Locate the cell with the specified text and output its (x, y) center coordinate. 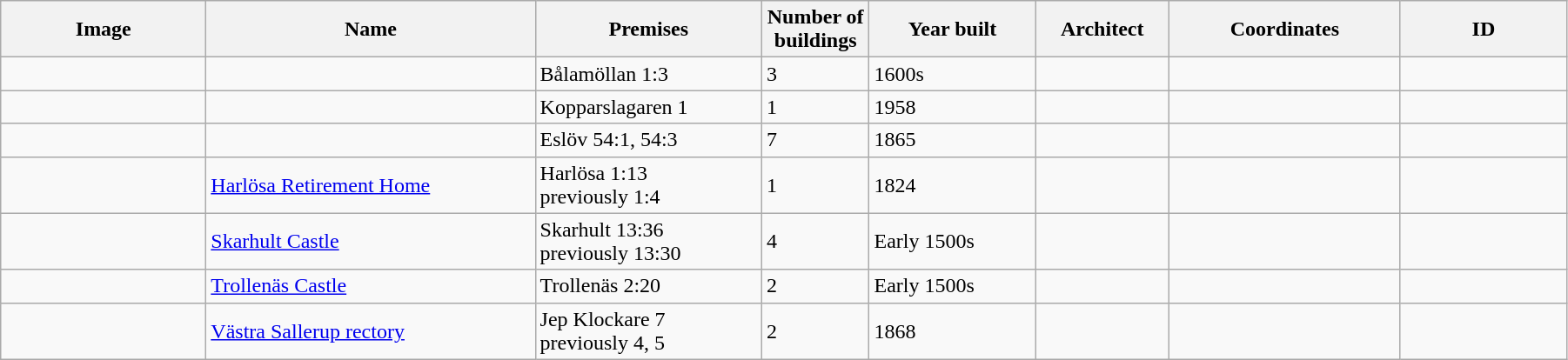
Architect (1102, 30)
Eslöv 54:1, 54:3 (648, 140)
3 (815, 74)
Premises (648, 30)
1865 (952, 140)
Coordinates (1284, 30)
Image (104, 30)
Trollenäs Castle (371, 286)
Bålamöllan 1:3 (648, 74)
Västra Sallerup rectory (371, 330)
1600s (952, 74)
4 (815, 242)
Skarhult 13:36previously 13:30 (648, 242)
1824 (952, 184)
Year built (952, 30)
Skarhult Castle (371, 242)
1868 (952, 330)
Trollenäs 2:20 (648, 286)
Harlösa Retirement Home (371, 184)
Harlösa 1:13previously 1:4 (648, 184)
ID (1483, 30)
Jep Klockare 7previously 4, 5 (648, 330)
1958 (952, 107)
7 (815, 140)
Number ofbuildings (815, 30)
Name (371, 30)
Kopparslagaren 1 (648, 107)
